Search for the cell housing the specified text and yield its (X, Y) center coordinate. 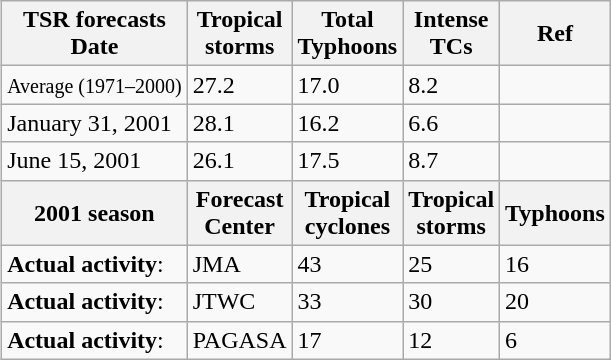
33 (348, 302)
Ref (556, 34)
Typhoons (556, 212)
IntenseTCs (452, 34)
January 31, 2001 (95, 123)
Average (1971–2000) (95, 85)
8.2 (452, 85)
2001 season (95, 212)
Tropicalcyclones (348, 212)
17.0 (348, 85)
17.5 (348, 161)
25 (452, 264)
27.2 (240, 85)
12 (452, 340)
16 (556, 264)
17 (348, 340)
JMA (240, 264)
20 (556, 302)
8.7 (452, 161)
TotalTyphoons (348, 34)
26.1 (240, 161)
43 (348, 264)
TSR forecastsDate (95, 34)
6.6 (452, 123)
30 (452, 302)
ForecastCenter (240, 212)
28.1 (240, 123)
JTWC (240, 302)
PAGASA (240, 340)
June 15, 2001 (95, 161)
16.2 (348, 123)
6 (556, 340)
